Capture the cell that displays the provided text and extract its (x, y) central coordinate. 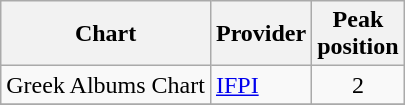
IFPI (260, 85)
Peakposition (358, 34)
2 (358, 85)
Chart (106, 34)
Provider (260, 34)
Greek Albums Chart (106, 85)
